From the cell containing the given text, extract its center point as [X, Y] coordinate. 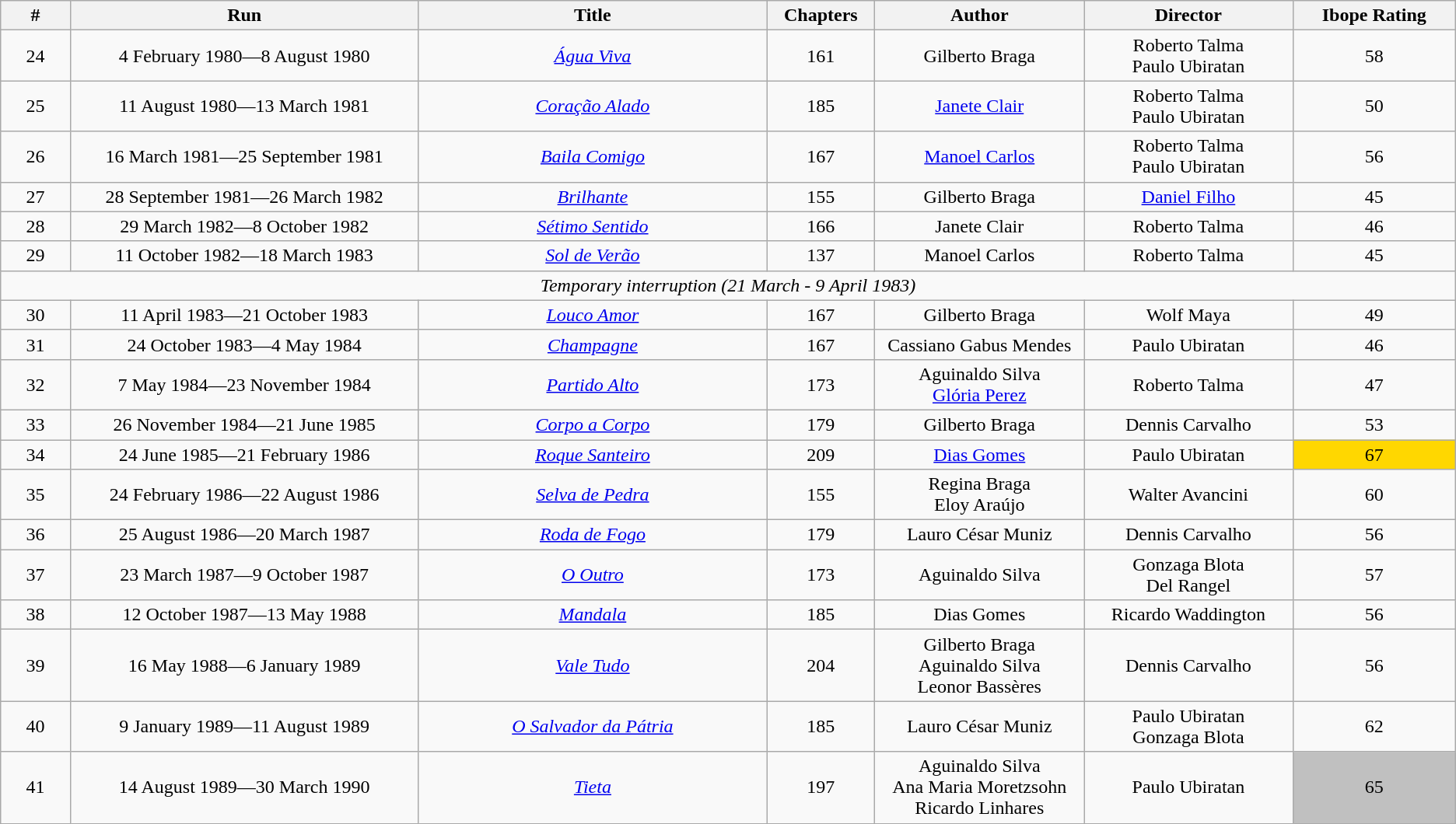
30 [36, 315]
12 October 1987—13 May 1988 [244, 615]
28 September 1981—26 March 1982 [244, 197]
62 [1374, 726]
49 [1374, 315]
37 [36, 575]
Mandala [593, 615]
Director [1188, 16]
Aguinaldo Silva Ana Maria Moretzsohn Ricardo Linhares [980, 787]
11 April 1983—21 October 1983 [244, 315]
Sol de Verão [593, 256]
Louco Amor [593, 315]
41 [36, 787]
40 [36, 726]
16 May 1988—6 January 1989 [244, 665]
26 [36, 157]
# [36, 16]
24 [36, 56]
60 [1374, 494]
36 [36, 535]
26 November 1984—21 June 1985 [244, 424]
Água Viva [593, 56]
209 [821, 455]
Author [980, 16]
Regina Braga Eloy Araújo [980, 494]
Title [593, 16]
34 [36, 455]
Gilberto Braga Aguinaldo Silva Leonor Bassères [980, 665]
Temporary interruption (21 March - 9 April 1983) [728, 285]
50 [1374, 106]
Paulo Ubiratan Gonzaga Blota [1188, 726]
39 [36, 665]
161 [821, 56]
29 [36, 256]
Run [244, 16]
Champagne [593, 344]
Brilhante [593, 197]
Gonzaga Blota Del Rangel [1188, 575]
Daniel Filho [1188, 197]
166 [821, 226]
32 [36, 384]
Vale Tudo [593, 665]
4 February 1980—8 August 1980 [244, 56]
28 [36, 226]
Roda de Fogo [593, 535]
Roque Santeiro [593, 455]
Cassiano Gabus Mendes [980, 344]
33 [36, 424]
27 [36, 197]
11 October 1982—18 March 1983 [244, 256]
58 [1374, 56]
Sétimo Sentido [593, 226]
Aguinaldo Silva Glória Perez [980, 384]
11 August 1980—13 March 1981 [244, 106]
57 [1374, 575]
31 [36, 344]
Tieta [593, 787]
O Outro [593, 575]
23 March 1987—9 October 1987 [244, 575]
24 June 1985—21 February 1986 [244, 455]
14 August 1989—30 March 1990 [244, 787]
25 [36, 106]
O Salvador da Pátria [593, 726]
38 [36, 615]
Aguinaldo Silva [980, 575]
65 [1374, 787]
16 March 1981—25 September 1981 [244, 157]
Partido Alto [593, 384]
Wolf Maya [1188, 315]
24 October 1983—4 May 1984 [244, 344]
25 August 1986—20 March 1987 [244, 535]
Chapters [821, 16]
Coração Alado [593, 106]
7 May 1984—23 November 1984 [244, 384]
137 [821, 256]
29 March 1982—8 October 1982 [244, 226]
53 [1374, 424]
35 [36, 494]
Corpo a Corpo [593, 424]
Ibope Rating [1374, 16]
24 February 1986—22 August 1986 [244, 494]
Baila Comigo [593, 157]
67 [1374, 455]
9 January 1989—11 August 1989 [244, 726]
47 [1374, 384]
Walter Avancini [1188, 494]
204 [821, 665]
Selva de Pedra [593, 494]
197 [821, 787]
Ricardo Waddington [1188, 615]
